Scan for the cell matching the given text and deliver its (x, y) coordinate at center. 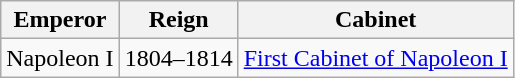
1804–1814 (178, 58)
Emperor (60, 20)
Napoleon I (60, 58)
Cabinet (376, 20)
Reign (178, 20)
First Cabinet of Napoleon I (376, 58)
